Scan for the cell matching the given text and deliver its (x, y) coordinate at center. 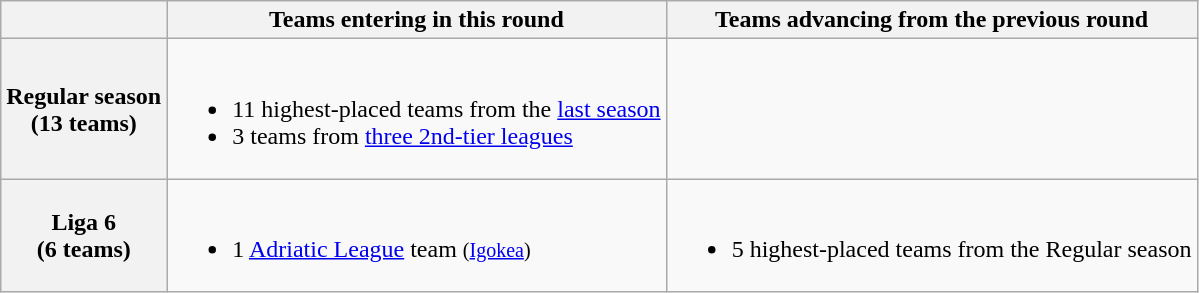
Teams advancing from the previous round (932, 20)
Regular season(13 teams) (84, 109)
1 Adriatic League team (Igokea) (416, 236)
Teams entering in this round (416, 20)
11 highest-placed teams from the last season3 teams from three 2nd-tier leagues (416, 109)
Liga 6(6 teams) (84, 236)
5 highest-placed teams from the Regular season (932, 236)
